Find where the given text appears and provide that cell's center as (X, Y) coordinate. 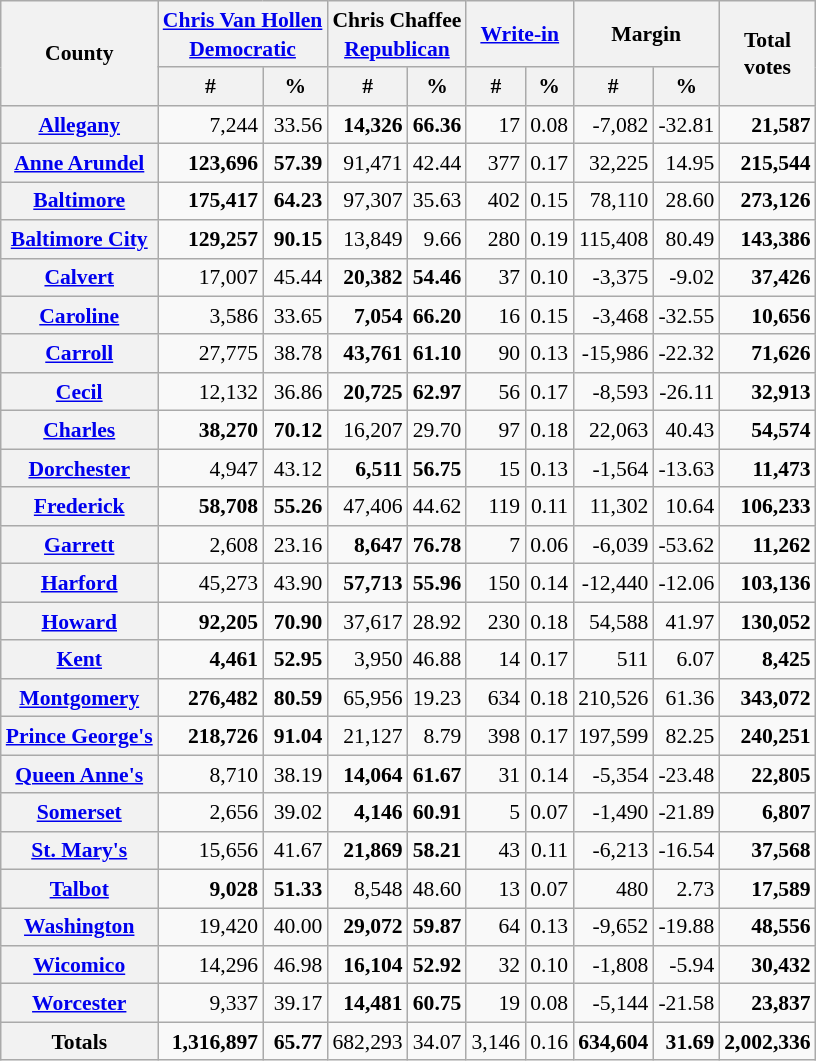
Baltimore (80, 201)
8,425 (767, 659)
41.67 (295, 850)
215,544 (767, 163)
-21.58 (686, 1003)
17,007 (210, 277)
30,432 (767, 965)
Chris Van HollenDemocratic (243, 34)
56.75 (438, 468)
78,110 (613, 201)
240,251 (767, 736)
Frederick (80, 507)
Totals (80, 1041)
-32.81 (686, 125)
103,136 (767, 583)
Anne Arundel (80, 163)
6.07 (686, 659)
-26.11 (686, 392)
52.95 (295, 659)
9,028 (210, 889)
16,207 (367, 430)
130,052 (767, 621)
66.20 (438, 316)
Somerset (80, 812)
4,947 (210, 468)
19,420 (210, 927)
91.04 (295, 736)
43 (496, 850)
58.21 (438, 850)
175,417 (210, 201)
11,302 (613, 507)
-3,468 (613, 316)
682,293 (367, 1041)
54,588 (613, 621)
61.36 (686, 698)
52.92 (438, 965)
21,869 (367, 850)
92,205 (210, 621)
4,146 (367, 812)
7,054 (367, 316)
10,656 (767, 316)
48,556 (767, 927)
14,064 (367, 774)
-23.48 (686, 774)
St. Mary's (80, 850)
19.23 (438, 698)
7,244 (210, 125)
-13.63 (686, 468)
Baltimore City (80, 239)
14,296 (210, 965)
143,386 (767, 239)
Dorchester (80, 468)
Caroline (80, 316)
Charles (80, 430)
2.73 (686, 889)
480 (613, 889)
Kent (80, 659)
2,608 (210, 545)
33.56 (295, 125)
34.07 (438, 1041)
40.00 (295, 927)
97 (496, 430)
47,406 (367, 507)
3,950 (367, 659)
-19.88 (686, 927)
65.77 (295, 1041)
106,233 (767, 507)
23.16 (295, 545)
Garrett (80, 545)
61.10 (438, 354)
Talbot (80, 889)
43.90 (295, 583)
41.97 (686, 621)
Totalvotes (767, 53)
27,775 (210, 354)
Calvert (80, 277)
45.44 (295, 277)
218,726 (210, 736)
43.12 (295, 468)
22,063 (613, 430)
-12.06 (686, 583)
35.63 (438, 201)
20,725 (367, 392)
-3,375 (613, 277)
-22.32 (686, 354)
70.12 (295, 430)
33.65 (295, 316)
46.88 (438, 659)
-32.55 (686, 316)
9,337 (210, 1003)
-21.89 (686, 812)
37 (496, 277)
28.60 (686, 201)
17,589 (767, 889)
15,656 (210, 850)
90 (496, 354)
62.97 (438, 392)
43,761 (367, 354)
97,307 (367, 201)
511 (613, 659)
11,262 (767, 545)
32 (496, 965)
0.16 (549, 1041)
197,599 (613, 736)
14 (496, 659)
Allegany (80, 125)
County (80, 53)
Washington (80, 927)
32,913 (767, 392)
21,127 (367, 736)
1,316,897 (210, 1041)
-9,652 (613, 927)
9.66 (438, 239)
31 (496, 774)
55.96 (438, 583)
29.70 (438, 430)
28.92 (438, 621)
82.25 (686, 736)
64 (496, 927)
19 (496, 1003)
57,713 (367, 583)
37,426 (767, 277)
402 (496, 201)
70.90 (295, 621)
91,471 (367, 163)
Cecil (80, 392)
280 (496, 239)
55.26 (295, 507)
276,482 (210, 698)
2,002,336 (767, 1041)
-15,986 (613, 354)
12,132 (210, 392)
21,587 (767, 125)
16 (496, 316)
343,072 (767, 698)
60.91 (438, 812)
Queen Anne's (80, 774)
90.15 (295, 239)
14,326 (367, 125)
66.36 (438, 125)
-1,808 (613, 965)
Prince George's (80, 736)
8,647 (367, 545)
80.59 (295, 698)
-53.62 (686, 545)
44.62 (438, 507)
56 (496, 392)
37,568 (767, 850)
-12,440 (613, 583)
8,548 (367, 889)
Montgomery (80, 698)
31.69 (686, 1041)
-5,354 (613, 774)
0.19 (549, 239)
23,837 (767, 1003)
-5,144 (613, 1003)
-1,564 (613, 468)
20,382 (367, 277)
13 (496, 889)
3,146 (496, 1041)
Worcester (80, 1003)
57.39 (295, 163)
377 (496, 163)
634 (496, 698)
-8,593 (613, 392)
71,626 (767, 354)
4,461 (210, 659)
37,617 (367, 621)
-6,039 (613, 545)
115,408 (613, 239)
58,708 (210, 507)
273,126 (767, 201)
17 (496, 125)
38.78 (295, 354)
-5.94 (686, 965)
398 (496, 736)
60.75 (438, 1003)
Wicomico (80, 965)
123,696 (210, 163)
3,586 (210, 316)
65,956 (367, 698)
32,225 (613, 163)
10.64 (686, 507)
42.44 (438, 163)
76.78 (438, 545)
-6,213 (613, 850)
634,604 (613, 1041)
150 (496, 583)
210,526 (613, 698)
-7,082 (613, 125)
8,710 (210, 774)
22,805 (767, 774)
40.43 (686, 430)
119 (496, 507)
13,849 (367, 239)
-9.02 (686, 277)
38.19 (295, 774)
-16.54 (686, 850)
7 (496, 545)
11,473 (767, 468)
Write-in (520, 34)
Howard (80, 621)
6,511 (367, 468)
45,273 (210, 583)
15 (496, 468)
0.06 (549, 545)
6,807 (767, 812)
Carroll (80, 354)
51.33 (295, 889)
39.02 (295, 812)
64.23 (295, 201)
8.79 (438, 736)
5 (496, 812)
-1,490 (613, 812)
39.17 (295, 1003)
230 (496, 621)
54,574 (767, 430)
2,656 (210, 812)
61.67 (438, 774)
Harford (80, 583)
14,481 (367, 1003)
Margin (646, 34)
54.46 (438, 277)
80.49 (686, 239)
16,104 (367, 965)
14.95 (686, 163)
Chris ChaffeeRepublican (396, 34)
38,270 (210, 430)
129,257 (210, 239)
59.87 (438, 927)
48.60 (438, 889)
46.98 (295, 965)
29,072 (367, 927)
36.86 (295, 392)
